For the text-containing cell, return its midpoint in (X, Y) coordinate format. 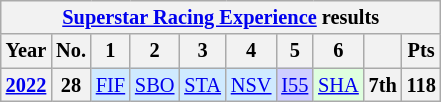
3 (202, 51)
4 (251, 51)
SBO (154, 85)
FIF (110, 85)
SHA (338, 85)
28 (71, 85)
1 (110, 51)
NSV (251, 85)
Superstar Racing Experience results (221, 17)
2 (154, 51)
STA (202, 85)
I55 (294, 85)
5 (294, 51)
No. (71, 51)
2022 (26, 85)
6 (338, 51)
Pts (422, 51)
118 (422, 85)
7th (383, 85)
Year (26, 51)
